Scan for the cell matching the given text and deliver its [X, Y] coordinate at center. 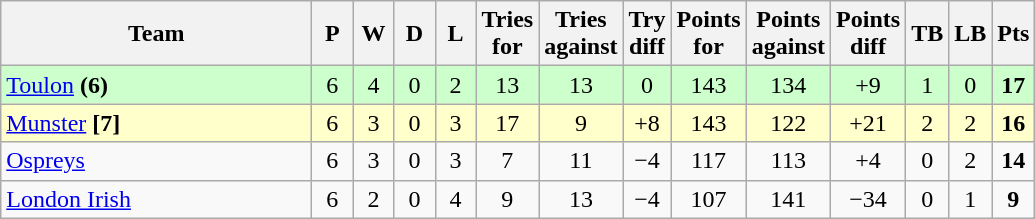
+8 [647, 123]
141 [788, 199]
14 [1014, 161]
Tries for [508, 34]
London Irish [156, 199]
D [414, 34]
7 [508, 161]
Points for [708, 34]
Pts [1014, 34]
L [456, 34]
W [374, 34]
P [332, 34]
Munster [7] [156, 123]
LB [970, 34]
122 [788, 123]
107 [708, 199]
11 [581, 161]
Points diff [868, 34]
Tries against [581, 34]
+4 [868, 161]
Toulon (6) [156, 85]
TB [928, 34]
Try diff [647, 34]
117 [708, 161]
16 [1014, 123]
Ospreys [156, 161]
Points against [788, 34]
113 [788, 161]
134 [788, 85]
+21 [868, 123]
Team [156, 34]
+9 [868, 85]
−34 [868, 199]
